Output the (X, Y) coordinate of the center of the cell containing the given text.  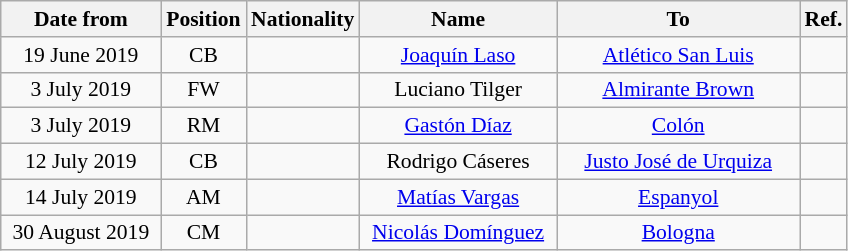
FW (204, 90)
To (678, 19)
Bologna (678, 233)
30 August 2019 (81, 233)
Name (458, 19)
Atlético San Luis (678, 55)
Joaquín Laso (458, 55)
14 July 2019 (81, 197)
AM (204, 197)
Matías Vargas (458, 197)
Espanyol (678, 197)
Nationality (302, 19)
Date from (81, 19)
Colón (678, 126)
Rodrigo Cáseres (458, 162)
RM (204, 126)
Justo José de Urquiza (678, 162)
Almirante Brown (678, 90)
Gastón Díaz (458, 126)
Ref. (824, 19)
12 July 2019 (81, 162)
Nicolás Domínguez (458, 233)
19 June 2019 (81, 55)
CM (204, 233)
Luciano Tilger (458, 90)
Position (204, 19)
